Provide the (X, Y) coordinate of the cell's center where the given text is located.  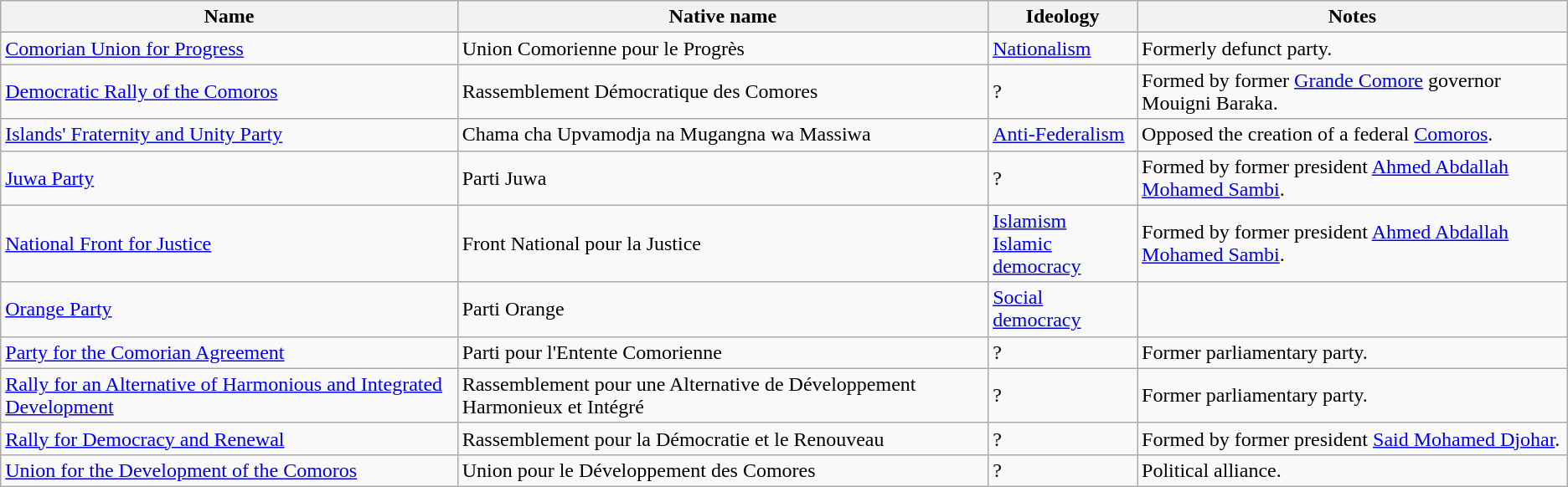
Union for the Development of the Comoros (230, 470)
Comorian Union for Progress (230, 49)
Rassemblement pour la Démocratie et le Renouveau (722, 438)
Social democracy (1063, 310)
Orange Party (230, 310)
Nationalism (1063, 49)
Union Comorienne pour le Progrès (722, 49)
Native name (722, 17)
Formerly defunct party. (1353, 49)
IslamismIslamic democracy (1063, 243)
Rassemblement Démocratique des Comores (722, 92)
Rassemblement pour une Alternative de Développement Harmonieux et Intégré (722, 395)
Formed by former president Said Mohamed Djohar. (1353, 438)
Juwa Party (230, 177)
Islands' Fraternity and Unity Party (230, 135)
Anti-Federalism (1063, 135)
Rally for an Alternative of Harmonious and Integrated Development (230, 395)
National Front for Justice (230, 243)
Rally for Democracy and Renewal (230, 438)
Political alliance. (1353, 470)
Name (230, 17)
Parti pour l'Entente Comorienne (722, 352)
Union pour le Développement des Comores (722, 470)
Parti Orange (722, 310)
Democratic Rally of the Comoros (230, 92)
Ideology (1063, 17)
Chama cha Upvamodja na Mugangna wa Massiwa (722, 135)
Front National pour la Justice (722, 243)
Notes (1353, 17)
Formed by former Grande Comore governor Mouigni Baraka. (1353, 92)
Party for the Comorian Agreement (230, 352)
Opposed the creation of a federal Comoros. (1353, 135)
Parti Juwa (722, 177)
